Identify which cell holds the provided text, then report its (x, y) central coordinate. 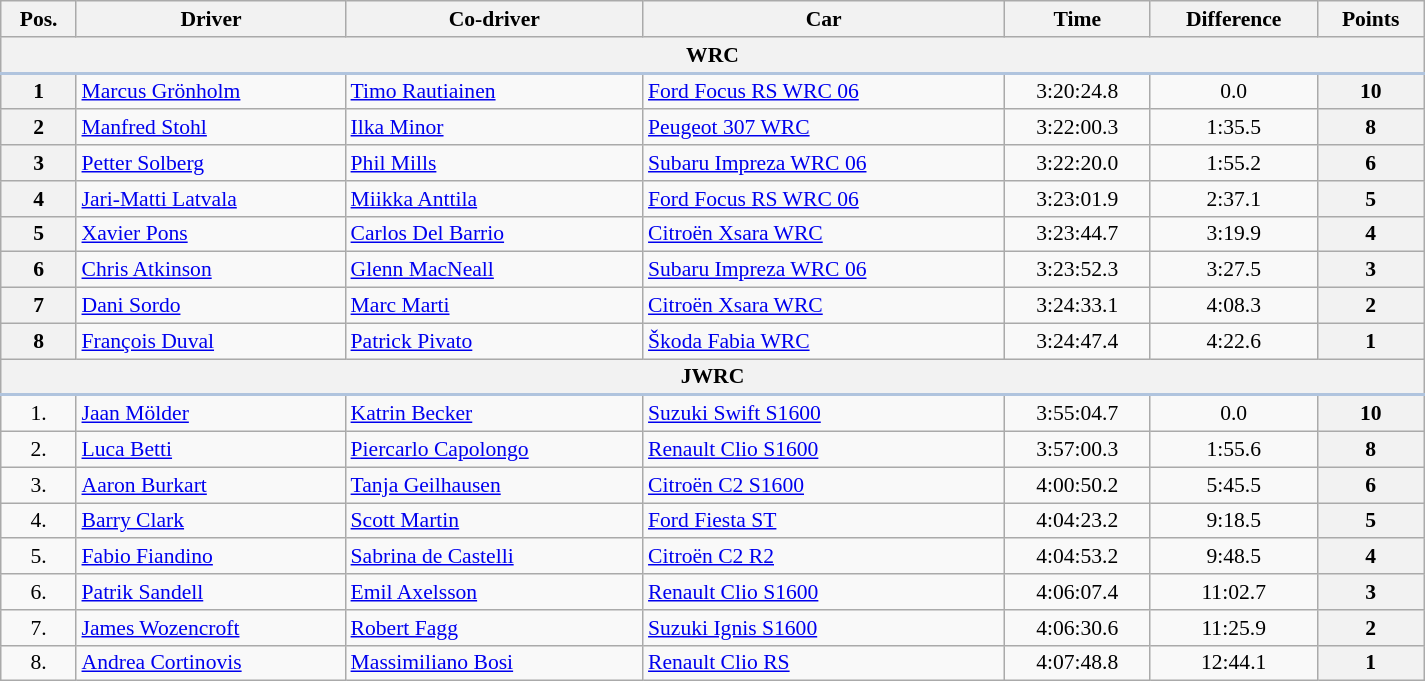
3:57:00.3 (1077, 450)
3:55:04.7 (1077, 413)
9:48.5 (1234, 557)
3. (39, 485)
7. (39, 628)
Points (1370, 19)
3:24:47.4 (1077, 341)
James Wozencroft (210, 628)
Co-driver (494, 19)
Pos. (39, 19)
1:55.2 (1234, 163)
1:55.6 (1234, 450)
Dani Sordo (210, 306)
Škoda Fabia WRC (824, 341)
Difference (1234, 19)
3:23:01.9 (1077, 199)
Ford Fiesta ST (824, 521)
Renault Clio RS (824, 663)
4:06:30.6 (1077, 628)
Robert Fagg (494, 628)
5. (39, 557)
1:35.5 (1234, 128)
Sabrina de Castelli (494, 557)
3:23:52.3 (1077, 270)
Barry Clark (210, 521)
3:20:24.8 (1077, 91)
Patrick Pivato (494, 341)
Aaron Burkart (210, 485)
9:18.5 (1234, 521)
Massimiliano Bosi (494, 663)
4. (39, 521)
Ilka Minor (494, 128)
5:45.5 (1234, 485)
Andrea Cortinovis (210, 663)
Driver (210, 19)
Manfred Stohl (210, 128)
Katrin Becker (494, 413)
Tanja Geilhausen (494, 485)
Glenn MacNeall (494, 270)
4:08.3 (1234, 306)
François Duval (210, 341)
Peugeot 307 WRC (824, 128)
1. (39, 413)
Suzuki Swift S1600 (824, 413)
2. (39, 450)
8. (39, 663)
Patrik Sandell (210, 592)
3:22:00.3 (1077, 128)
Miikka Anttila (494, 199)
JWRC (713, 377)
Phil Mills (494, 163)
6. (39, 592)
Scott Martin (494, 521)
Car (824, 19)
Fabio Fiandino (210, 557)
Marcus Grönholm (210, 91)
Timo Rautiainen (494, 91)
Emil Axelsson (494, 592)
3:23:44.7 (1077, 234)
4:22.6 (1234, 341)
Luca Betti (210, 450)
Petter Solberg (210, 163)
11:02.7 (1234, 592)
2:37.1 (1234, 199)
Piercarlo Capolongo (494, 450)
11:25.9 (1234, 628)
3:19.9 (1234, 234)
3:22:20.0 (1077, 163)
Jaan Mölder (210, 413)
Citroën C2 R2 (824, 557)
Marc Marti (494, 306)
Suzuki Ignis S1600 (824, 628)
12:44.1 (1234, 663)
4:07:48.8 (1077, 663)
4:04:53.2 (1077, 557)
Carlos Del Barrio (494, 234)
7 (39, 306)
4:04:23.2 (1077, 521)
Chris Atkinson (210, 270)
Time (1077, 19)
4:06:07.4 (1077, 592)
Citroën C2 S1600 (824, 485)
Xavier Pons (210, 234)
3:24:33.1 (1077, 306)
WRC (713, 55)
3:27.5 (1234, 270)
4:00:50.2 (1077, 485)
Jari-Matti Latvala (210, 199)
